Identify which cell holds the provided text, then report its (X, Y) central coordinate. 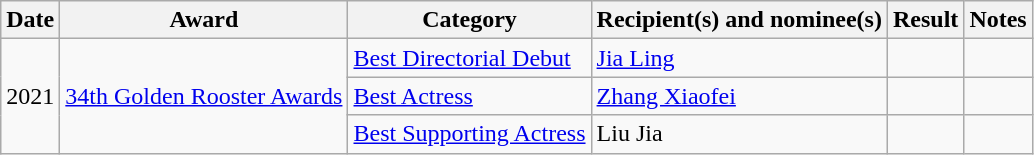
Award (204, 20)
Jia Ling (739, 58)
Recipient(s) and nominee(s) (739, 20)
Notes (998, 20)
Result (925, 20)
Liu Jia (739, 134)
2021 (30, 96)
Category (470, 20)
Zhang Xiaofei (739, 96)
Best Actress (470, 96)
Best Supporting Actress (470, 134)
34th Golden Rooster Awards (204, 96)
Best Directorial Debut (470, 58)
Date (30, 20)
